Provide the [X, Y] coordinate of the cell's center where the given text is located.  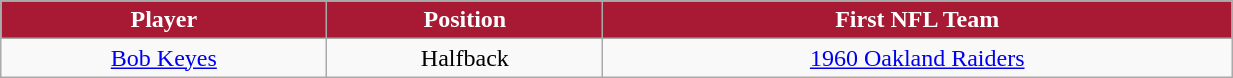
Bob Keyes [164, 58]
1960 Oakland Raiders [918, 58]
Player [164, 20]
Halfback [465, 58]
Position [465, 20]
First NFL Team [918, 20]
